Identify which cell holds the provided text, then report its [x, y] central coordinate. 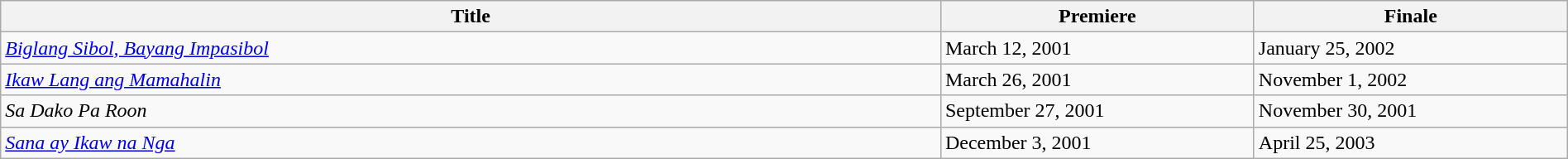
December 3, 2001 [1097, 142]
Finale [1411, 17]
April 25, 2003 [1411, 142]
November 30, 2001 [1411, 111]
Sana ay Ikaw na Nga [471, 142]
January 25, 2002 [1411, 48]
Sa Dako Pa Roon [471, 111]
September 27, 2001 [1097, 111]
Title [471, 17]
March 12, 2001 [1097, 48]
March 26, 2001 [1097, 79]
Biglang Sibol, Bayang Impasibol [471, 48]
November 1, 2002 [1411, 79]
Ikaw Lang ang Mamahalin [471, 79]
Premiere [1097, 17]
